Locate the cell with the specified text and output its [X, Y] center coordinate. 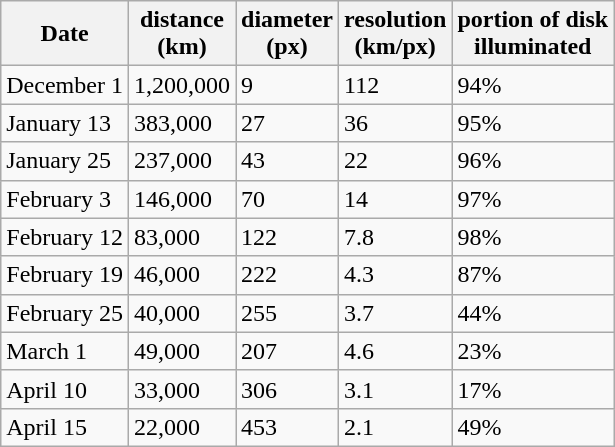
17% [533, 389]
94% [533, 85]
9 [288, 85]
95% [533, 123]
255 [288, 313]
40,000 [182, 313]
portion of diskilluminated [533, 34]
44% [533, 313]
3.7 [396, 313]
March 1 [65, 351]
146,000 [182, 199]
4.3 [396, 275]
22 [396, 161]
February 19 [65, 275]
112 [396, 85]
22,000 [182, 427]
70 [288, 199]
April 15 [65, 427]
46,000 [182, 275]
97% [533, 199]
1,200,000 [182, 85]
222 [288, 275]
83,000 [182, 237]
December 1 [65, 85]
98% [533, 237]
33,000 [182, 389]
2.1 [396, 427]
7.8 [396, 237]
3.1 [396, 389]
distance (km) [182, 34]
49% [533, 427]
February 25 [65, 313]
122 [288, 237]
36 [396, 123]
January 25 [65, 161]
14 [396, 199]
383,000 [182, 123]
Date [65, 34]
23% [533, 351]
4.6 [396, 351]
resolution (km/px) [396, 34]
diameter (px) [288, 34]
453 [288, 427]
January 13 [65, 123]
27 [288, 123]
306 [288, 389]
43 [288, 161]
237,000 [182, 161]
February 12 [65, 237]
207 [288, 351]
April 10 [65, 389]
87% [533, 275]
49,000 [182, 351]
February 3 [65, 199]
96% [533, 161]
